Output the (X, Y) coordinate of the center of the cell containing the given text.  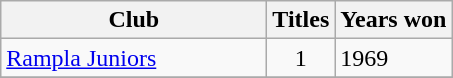
1969 (394, 58)
Club (134, 20)
1 (301, 58)
Titles (301, 20)
Rampla Juniors (134, 58)
Years won (394, 20)
